Extract the (x, y) coordinate from the center of the cell holding the provided text.  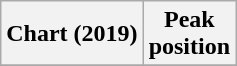
Chart (2019) (72, 34)
Peakposition (189, 34)
